Identify which cell holds the provided text, then report its (x, y) central coordinate. 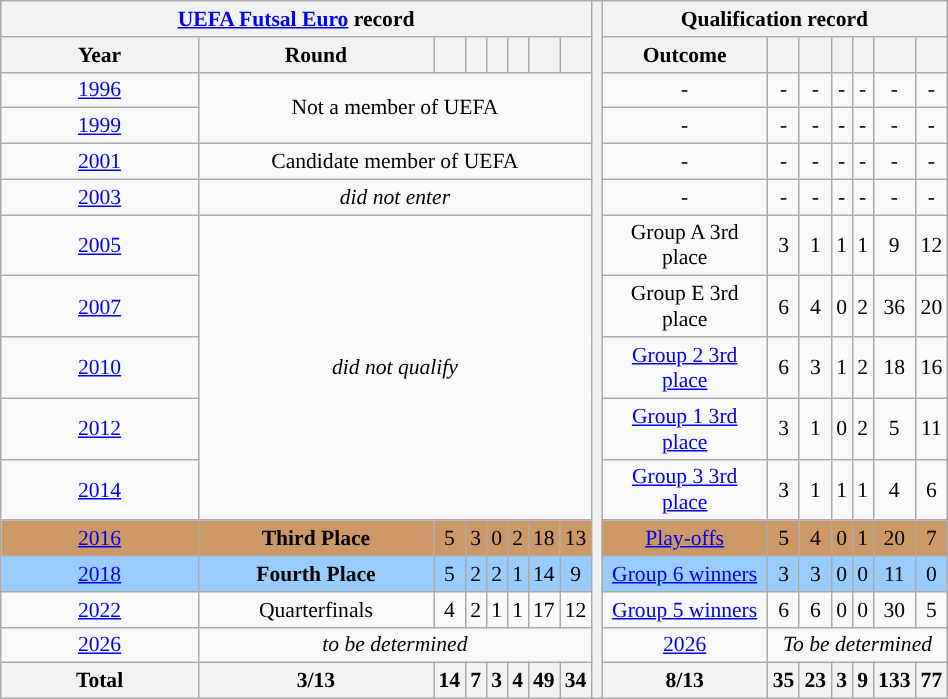
Group A 3rd place (685, 246)
2012 (100, 428)
30 (894, 610)
2022 (100, 610)
Total (100, 681)
16 (932, 368)
34 (576, 681)
Group 2 3rd place (685, 368)
did not qualify (394, 368)
2010 (100, 368)
2016 (100, 539)
133 (894, 681)
Group 1 3rd place (685, 428)
Group E 3rd place (685, 306)
2003 (100, 197)
13 (576, 539)
to be determined (394, 645)
49 (544, 681)
2014 (100, 490)
2018 (100, 574)
To be determined (858, 645)
1999 (100, 126)
2007 (100, 306)
Fourth Place (316, 574)
36 (894, 306)
23 (815, 681)
2001 (100, 162)
Not a member of UEFA (394, 108)
did not enter (394, 197)
Qualification record (775, 19)
Group 5 winners (685, 610)
2005 (100, 246)
Group 6 winners (685, 574)
Play-offs (685, 539)
Group 3 3rd place (685, 490)
77 (932, 681)
UEFA Futsal Euro record (296, 19)
17 (544, 610)
8/13 (685, 681)
Outcome (685, 55)
3/13 (316, 681)
Candidate member of UEFA (394, 162)
Quarterfinals (316, 610)
1996 (100, 90)
Year (100, 55)
Third Place (316, 539)
Round (316, 55)
35 (784, 681)
